Return the (x, y) coordinate for the center point of the cell that contains the specified text.  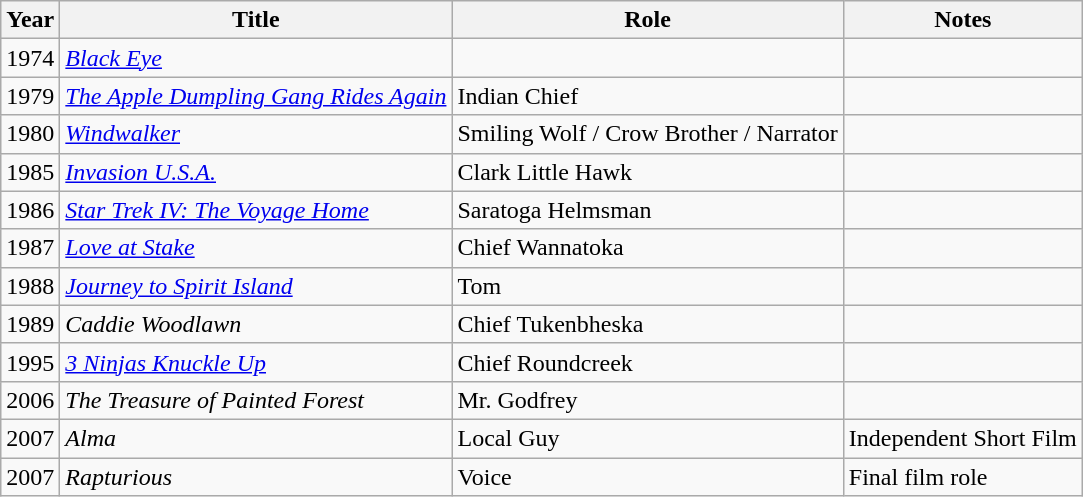
1988 (30, 286)
Alma (256, 438)
1979 (30, 96)
Tom (648, 286)
Windwalker (256, 134)
Chief Roundcreek (648, 362)
Caddie Woodlawn (256, 324)
Star Trek IV: The Voyage Home (256, 210)
Local Guy (648, 438)
Smiling Wolf / Crow Brother / Narrator (648, 134)
1985 (30, 172)
1974 (30, 58)
Role (648, 20)
Love at Stake (256, 248)
The Apple Dumpling Gang Rides Again (256, 96)
Independent Short Film (962, 438)
Chief Tukenbheska (648, 324)
Rapturious (256, 477)
Clark Little Hawk (648, 172)
Mr. Godfrey (648, 400)
Black Eye (256, 58)
Indian Chief (648, 96)
1987 (30, 248)
Invasion U.S.A. (256, 172)
1980 (30, 134)
1989 (30, 324)
2006 (30, 400)
Final film role (962, 477)
Journey to Spirit Island (256, 286)
Saratoga Helmsman (648, 210)
Year (30, 20)
3 Ninjas Knuckle Up (256, 362)
Notes (962, 20)
1995 (30, 362)
1986 (30, 210)
Title (256, 20)
Voice (648, 477)
The Treasure of Painted Forest (256, 400)
Chief Wannatoka (648, 248)
